Identify which cell holds the provided text, then report its (x, y) central coordinate. 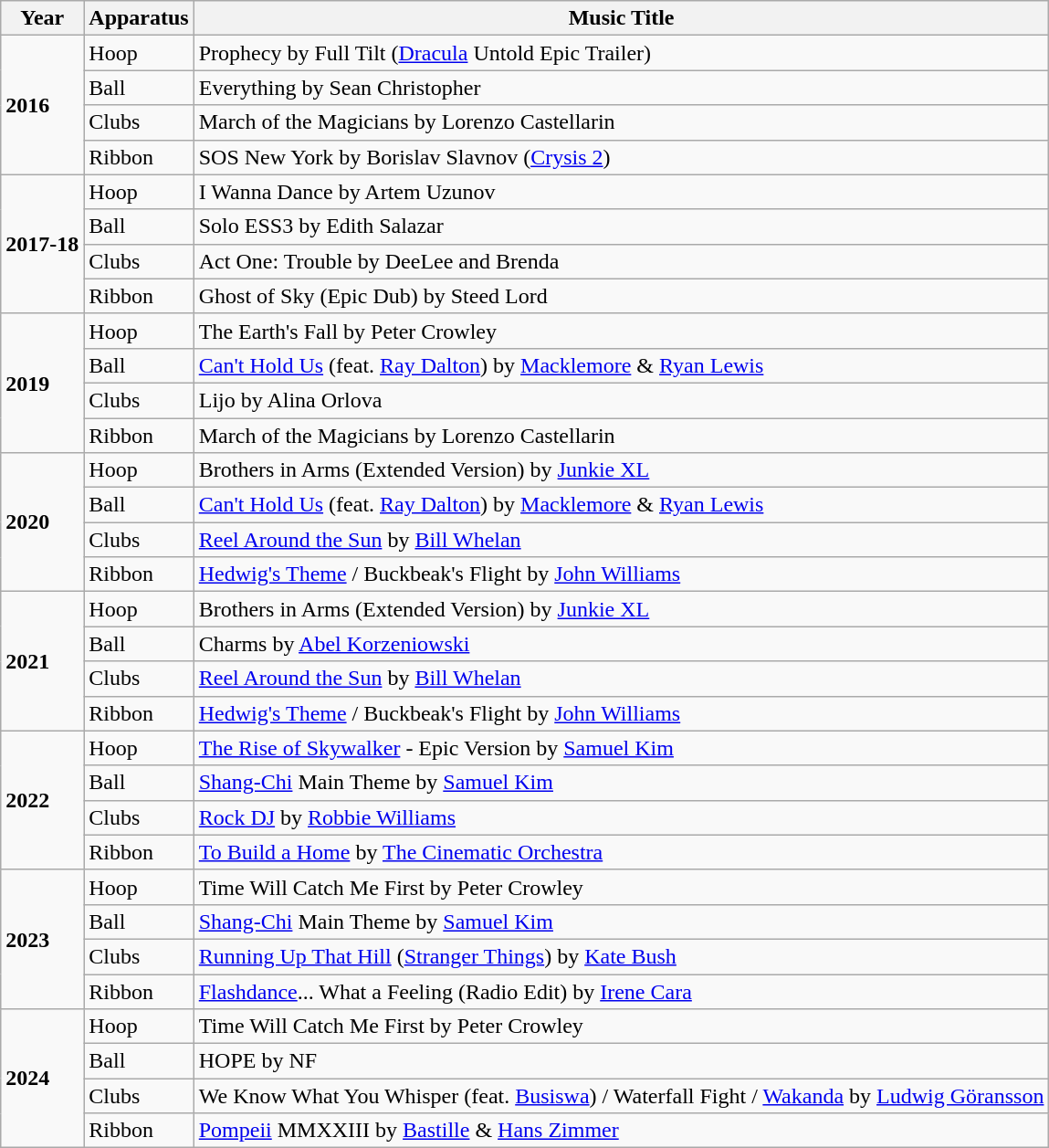
Charms by Abel Korzeniowski (621, 644)
HOPE by NF (621, 1061)
Ghost of Sky (Epic Dub) by Steed Lord (621, 296)
2022 (42, 800)
2020 (42, 522)
SOS New York by Borislav Slavnov (Crysis 2) (621, 157)
Rock DJ by Robbie Williams (621, 817)
Solo ESS3 by Edith Salazar (621, 226)
2021 (42, 661)
Lijo by Alina Orlova (621, 400)
To Build a Home by The Cinematic Orchestra (621, 852)
Act One: Trouble by DeeLee and Brenda (621, 261)
2023 (42, 939)
Year (42, 18)
Prophecy by Full Tilt (Dracula Untold Epic Trailer) (621, 53)
Everything by Sean Christopher (621, 88)
The Earth's Fall by Peter Crowley (621, 331)
The Rise of Skywalker - Epic Version by Samuel Kim (621, 748)
Music Title (621, 18)
2016 (42, 105)
Apparatus (139, 18)
Running Up That Hill (Stranger Things) by Kate Bush (621, 956)
2019 (42, 383)
2024 (42, 1079)
Flashdance... What a Feeling (Radio Edit) by Irene Cara (621, 991)
I Wanna Dance by Artem Uzunov (621, 192)
We Know What You Whisper (feat. Busiswa) / Waterfall Fight / Wakanda by Ludwig Göransson (621, 1096)
Pompeii MMXXIII by Bastille & Hans Zimmer (621, 1131)
2017-18 (42, 244)
